Pinpoint the cell where the given text exists, returning its (x, y) midpoint coordinate. 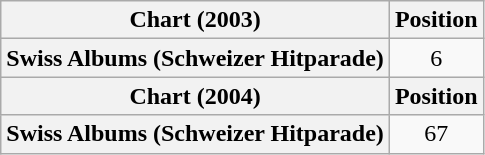
Chart (2003) (196, 20)
6 (436, 58)
Chart (2004) (196, 96)
67 (436, 134)
